Pinpoint the cell where the given text exists, returning its (X, Y) midpoint coordinate. 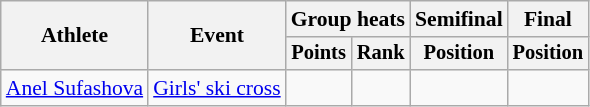
Points (319, 54)
Group heats (348, 19)
Final (548, 19)
Rank (380, 54)
Anel Sufashova (74, 88)
Semifinal (459, 19)
Girls' ski cross (217, 88)
Athlete (74, 36)
Event (217, 36)
